Return the (X, Y) coordinate for the center point of the cell that contains the specified text.  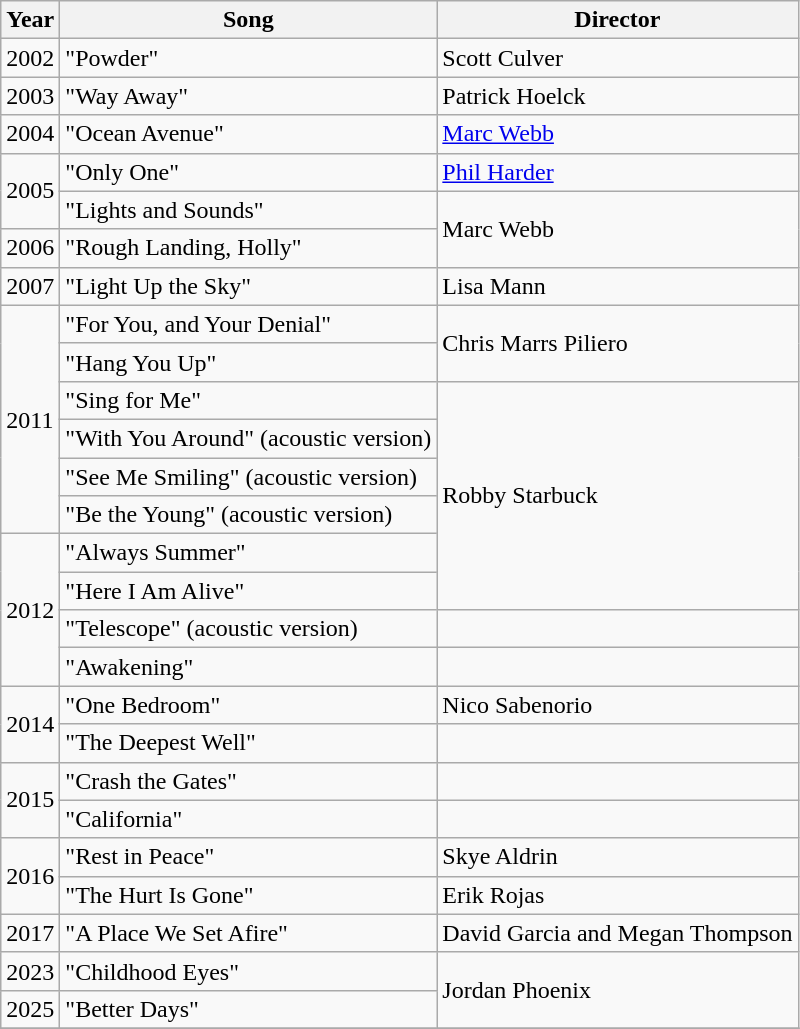
"Better Days" (248, 1009)
Year (30, 20)
"California" (248, 819)
"A Place We Set Afire" (248, 933)
"Always Summer" (248, 553)
Patrick Hoelck (618, 96)
"The Hurt Is Gone" (248, 895)
Jordan Phoenix (618, 990)
Scott Culver (618, 58)
"Here I Am Alive" (248, 591)
"Awakening" (248, 667)
"With You Around" (acoustic version) (248, 438)
Erik Rojas (618, 895)
Chris Marrs Piliero (618, 343)
"Childhood Eyes" (248, 971)
2006 (30, 248)
2007 (30, 286)
"Powder" (248, 58)
2025 (30, 1009)
"Lights and Sounds" (248, 210)
Lisa Mann (618, 286)
2005 (30, 191)
2023 (30, 971)
"Only One" (248, 172)
"For You, and Your Denial" (248, 324)
2014 (30, 724)
2017 (30, 933)
"One Bedroom" (248, 705)
"Telescope" (acoustic version) (248, 629)
"The Deepest Well" (248, 743)
2015 (30, 800)
2012 (30, 610)
2004 (30, 134)
"Be the Young" (acoustic version) (248, 515)
"Ocean Avenue" (248, 134)
"Crash the Gates" (248, 781)
"See Me Smiling" (acoustic version) (248, 477)
"Rough Landing, Holly" (248, 248)
David Garcia and Megan Thompson (618, 933)
2002 (30, 58)
"Light Up the Sky" (248, 286)
Nico Sabenorio (618, 705)
Skye Aldrin (618, 857)
2011 (30, 419)
Phil Harder (618, 172)
"Hang You Up" (248, 362)
2016 (30, 876)
Director (618, 20)
Song (248, 20)
"Sing for Me" (248, 400)
"Rest in Peace" (248, 857)
2003 (30, 96)
Robby Starbuck (618, 495)
"Way Away" (248, 96)
